Pinpoint the cell where the given text exists, returning its [X, Y] midpoint coordinate. 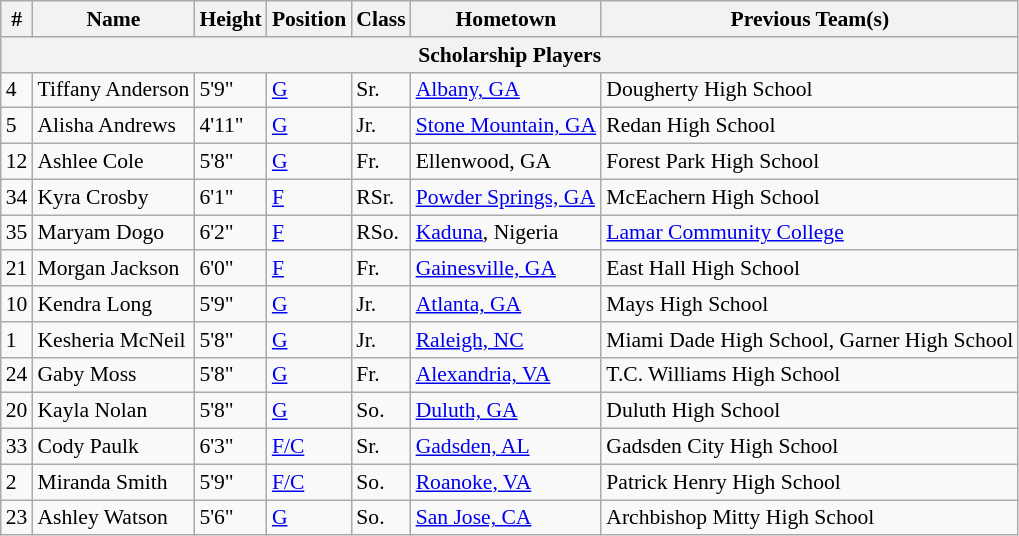
33 [17, 447]
Kayla Nolan [113, 411]
Kaduna, Nigeria [506, 233]
Kesheria McNeil [113, 340]
Gainesville, GA [506, 269]
1 [17, 340]
4 [17, 90]
23 [17, 518]
Previous Team(s) [810, 19]
T.C. Williams High School [810, 375]
6'2" [230, 233]
Kyra Crosby [113, 197]
Height [230, 19]
Duluth, GA [506, 411]
Powder Springs, GA [506, 197]
Ashley Watson [113, 518]
Name [113, 19]
Duluth High School [810, 411]
Roanoke, VA [506, 482]
Patrick Henry High School [810, 482]
Forest Park High School [810, 162]
6'3" [230, 447]
Mays High School [810, 304]
34 [17, 197]
20 [17, 411]
Cody Paulk [113, 447]
5 [17, 126]
Gaby Moss [113, 375]
6'0" [230, 269]
Gadsden, AL [506, 447]
Hometown [506, 19]
Ashlee Cole [113, 162]
Archbishop Mitty High School [810, 518]
Alexandria, VA [506, 375]
10 [17, 304]
Scholarship Players [510, 55]
Ellenwood, GA [506, 162]
Tiffany Anderson [113, 90]
Maryam Dogo [113, 233]
Miranda Smith [113, 482]
Miami Dade High School, Garner High School [810, 340]
Raleigh, NC [506, 340]
2 [17, 482]
35 [17, 233]
RSo. [380, 233]
24 [17, 375]
Position [309, 19]
Dougherty High School [810, 90]
Atlanta, GA [506, 304]
# [17, 19]
4'11" [230, 126]
12 [17, 162]
Lamar Community College [810, 233]
Class [380, 19]
RSr. [380, 197]
Albany, GA [506, 90]
Alisha Andrews [113, 126]
McEachern High School [810, 197]
Stone Mountain, GA [506, 126]
East Hall High School [810, 269]
Redan High School [810, 126]
San Jose, CA [506, 518]
Kendra Long [113, 304]
6'1" [230, 197]
5'6" [230, 518]
21 [17, 269]
Morgan Jackson [113, 269]
Gadsden City High School [810, 447]
